Search for the cell housing the specified text and yield its (x, y) center coordinate. 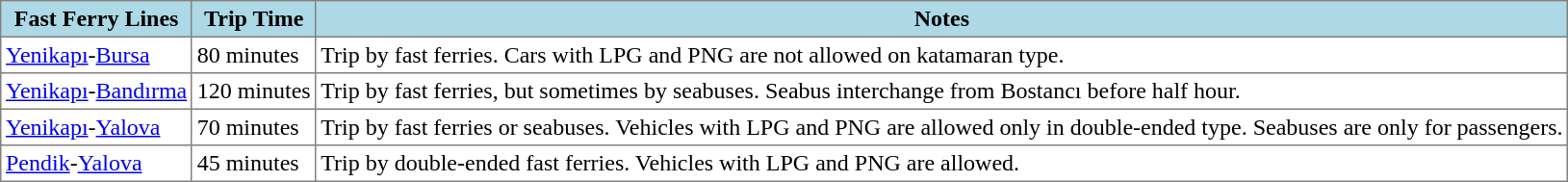
Trip by fast ferries. Cars with LPG and PNG are not allowed on katamaran type. (941, 55)
Pendik-Yalova (96, 164)
Trip by fast ferries or seabuses. Vehicles with LPG and PNG are allowed only in double-ended type. Seabuses are only for passengers. (941, 127)
Trip Time (254, 19)
Fast Ferry Lines (96, 19)
70 minutes (254, 127)
Trip by double-ended fast ferries. Vehicles with LPG and PNG are allowed. (941, 164)
Yenikapı-Yalova (96, 127)
45 minutes (254, 164)
Yenikapı-Bandırma (96, 91)
80 minutes (254, 55)
Trip by fast ferries, but sometimes by seabuses. Seabus interchange from Bostancı before half hour. (941, 91)
120 minutes (254, 91)
Yenikapı-Bursa (96, 55)
Notes (941, 19)
